Locate the cell with the specified text and output its (x, y) center coordinate. 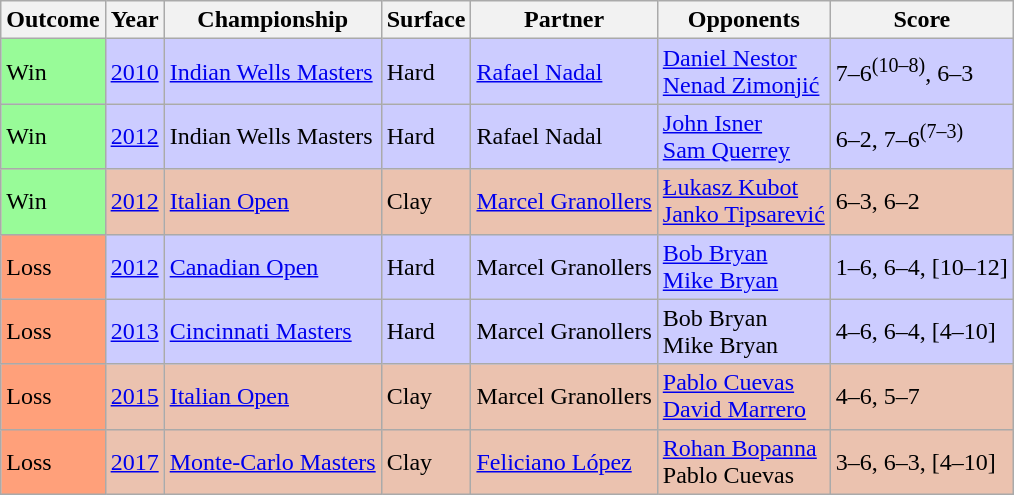
4–6, 5–7 (922, 396)
2013 (134, 332)
Łukasz Kubot Janko Tipsarević (744, 202)
Championship (272, 20)
4–6, 6–4, [4–10] (922, 332)
Opponents (744, 20)
Feliciano López (564, 462)
7–6(10–8), 6–3 (922, 72)
3–6, 6–3, [4–10] (922, 462)
1–6, 6–4, [10–12] (922, 266)
Surface (426, 20)
Outcome (53, 20)
Monte-Carlo Masters (272, 462)
2010 (134, 72)
Score (922, 20)
Cincinnati Masters (272, 332)
2017 (134, 462)
6–2, 7–6(7–3) (922, 136)
2015 (134, 396)
Partner (564, 20)
Year (134, 20)
Rohan Bopanna Pablo Cuevas (744, 462)
John Isner Sam Querrey (744, 136)
Pablo Cuevas David Marrero (744, 396)
6–3, 6–2 (922, 202)
Canadian Open (272, 266)
Daniel Nestor Nenad Zimonjić (744, 72)
